Scan for the cell matching the given text and deliver its (X, Y) coordinate at center. 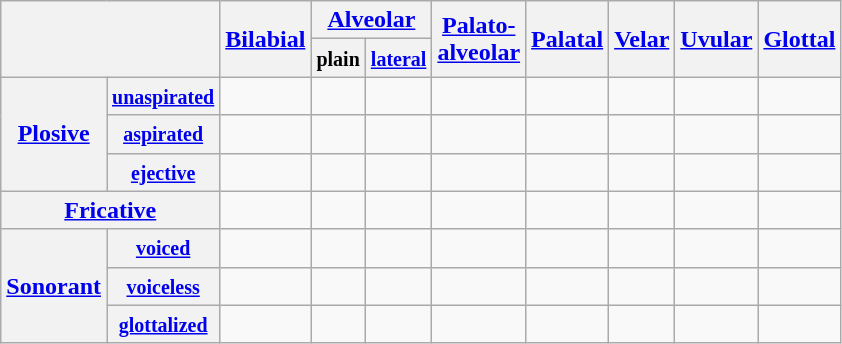
unaspirated (162, 96)
voiced (162, 248)
Uvular (716, 39)
glottalized (162, 324)
Alveolar (372, 20)
Velar (642, 39)
ejective (162, 172)
aspirated (162, 134)
Glottal (800, 39)
Plosive (54, 134)
voiceless (162, 286)
plain (338, 58)
Bilabial (266, 39)
Fricative (110, 210)
Palatal (568, 39)
lateral (398, 58)
Sonorant (54, 286)
Palato-alveolar (479, 39)
